Identify which cell holds the provided text, then report its [X, Y] central coordinate. 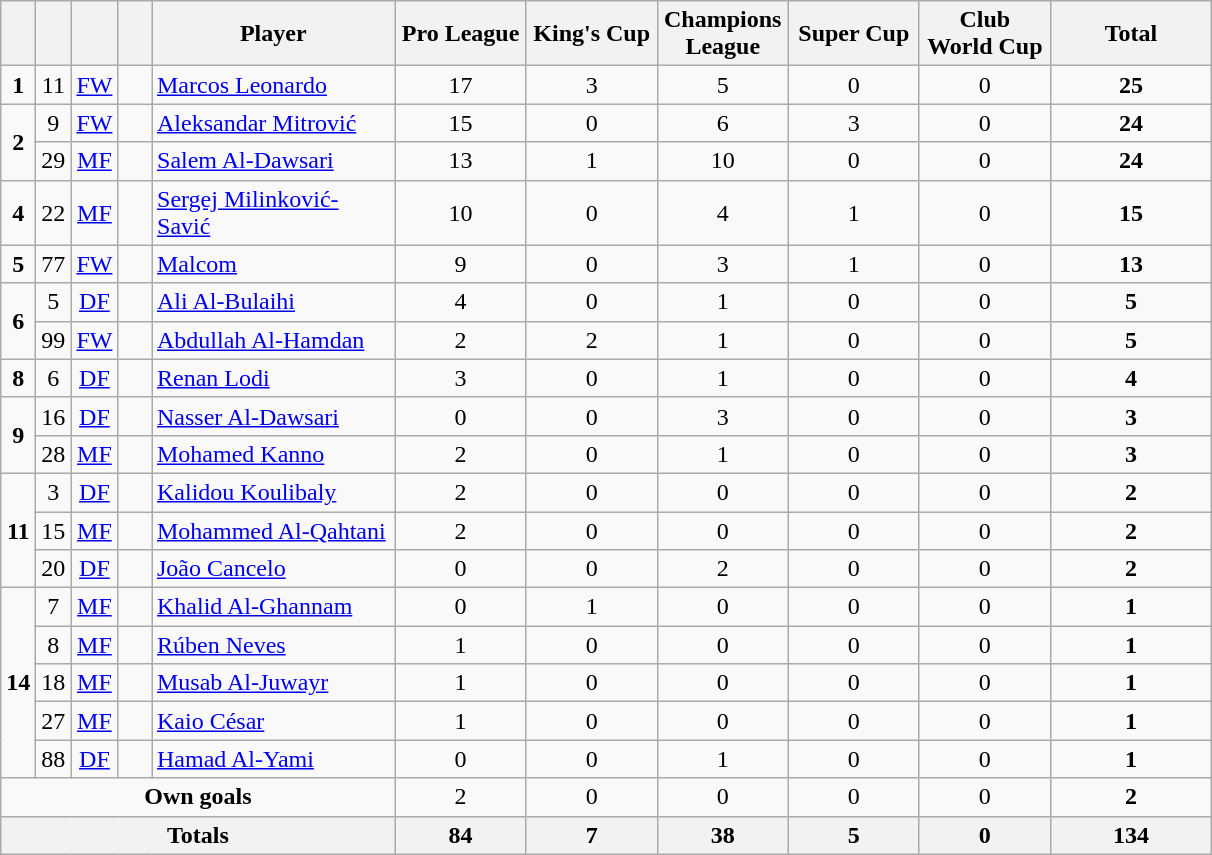
Sergej Milinković-Savić [274, 212]
Player [274, 34]
134 [1130, 835]
22 [54, 212]
Pro League [460, 34]
88 [54, 759]
Club World Cup [984, 34]
Abdullah Al-Hamdan [274, 340]
Mohammed Al-Qahtani [274, 531]
38 [722, 835]
84 [460, 835]
Aleksandar Mitrović [274, 123]
Kaio César [274, 721]
Total [1130, 34]
29 [54, 161]
17 [460, 85]
Musab Al-Juwayr [274, 683]
77 [54, 264]
João Cancelo [274, 569]
Totals [198, 835]
Khalid Al-Ghannam [274, 607]
Hamad Al-Yami [274, 759]
Own goals [198, 797]
14 [18, 683]
Rúben Neves [274, 645]
Champions League [722, 34]
Renan Lodi [274, 378]
Mohamed Kanno [274, 454]
18 [54, 683]
Malcom [274, 264]
16 [54, 416]
27 [54, 721]
Salem Al-Dawsari [274, 161]
28 [54, 454]
King's Cup [592, 34]
Ali Al-Bulaihi [274, 302]
99 [54, 340]
Super Cup [854, 34]
Kalidou Koulibaly [274, 492]
Nasser Al-Dawsari [274, 416]
25 [1130, 85]
20 [54, 569]
Marcos Leonardo [274, 85]
